Capture the cell that displays the provided text and extract its (x, y) central coordinate. 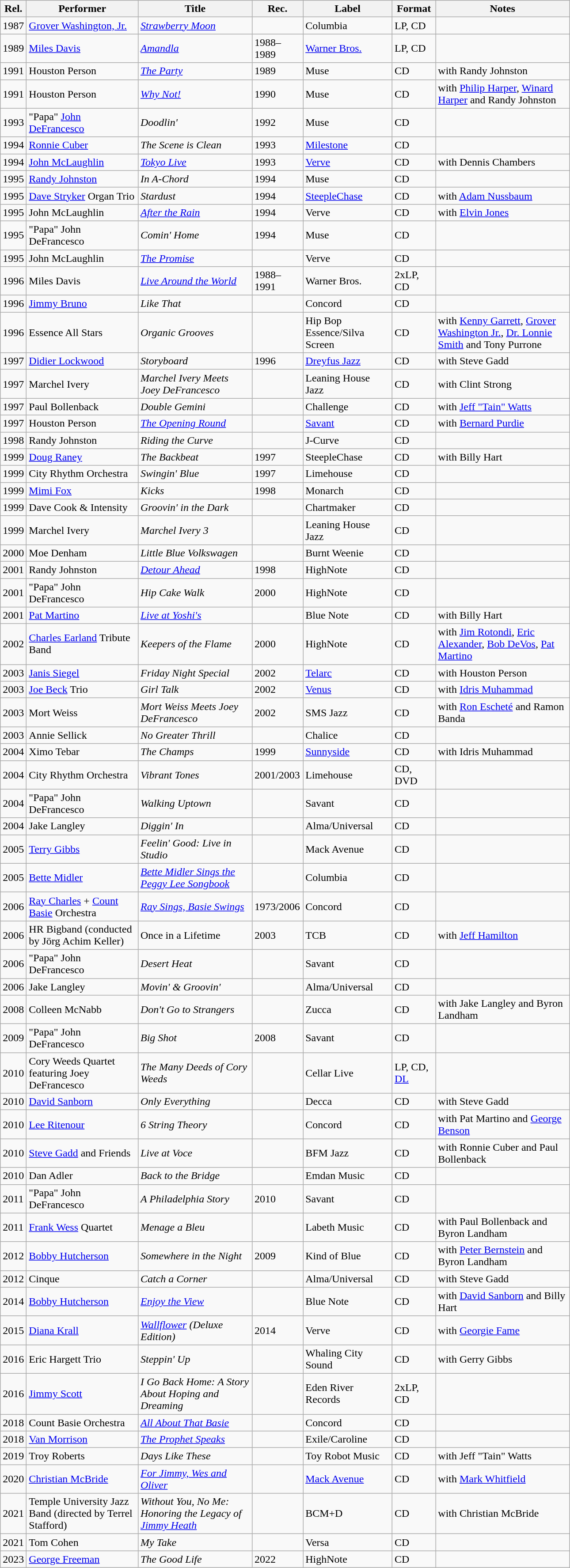
6 String Theory (195, 1124)
Mort Weiss (82, 713)
Only Everything (195, 1102)
The Opening Round (195, 423)
with Georgie Fame (503, 1330)
with Dennis Chambers (503, 162)
Wallflower (Deluxe Edition) (195, 1330)
Girl Talk (195, 690)
with Kenny Garrett, Grover Washington Jr., Dr. Lonnie Smith and Tony Purrone (503, 332)
Strawberry Moon (195, 26)
Emdan Music (348, 1176)
Moe Denham (82, 553)
Once in a Lifetime (195, 935)
Ray Sings, Basie Swings (195, 906)
Riding the Curve (195, 440)
No Greater Thrill (195, 735)
Catch a Corner (195, 1279)
BFM Jazz (348, 1153)
with Adam Nussbaum (503, 196)
Diggin' In (195, 826)
Van Morrison (82, 1440)
George Freeman (82, 1559)
2023 (13, 1559)
2015 (13, 1330)
2019 (13, 1456)
The Promise (195, 258)
Live at Yoshi's (195, 616)
Whaling City Sound (348, 1359)
with David Sanborn and Billy Hart (503, 1302)
I Go Back Home: A Story About Hoping and Dreaming (195, 1394)
Somewhere in the Night (195, 1256)
with Mark Whitfield (503, 1479)
Kind of Blue (348, 1256)
Menage a Bleu (195, 1228)
BCM+D (348, 1514)
My Take (195, 1542)
with Pat Martino and George Benson (503, 1124)
Monarch (348, 491)
Burnt Weenie (348, 553)
1990 (277, 94)
Troy Roberts (82, 1456)
Telarc (348, 673)
In A-Chord (195, 179)
Tom Cohen (82, 1542)
Zucca (348, 1009)
with Elvin Jones (503, 212)
Ximo Tebar (82, 752)
Enjoy the View (195, 1302)
The Prophet Speaks (195, 1440)
Notes (503, 9)
Little Blue Volkswagen (195, 553)
with Randy Johnston (503, 71)
with Jake Langley and Byron Landham (503, 1009)
with Christian McBride (503, 1514)
Mimi Fox (82, 491)
with Peter Bernstein and Byron Landham (503, 1256)
Chartmaker (348, 507)
2001/2003 (277, 775)
Diana Krall (82, 1330)
For Jimmy, Wes and Oliver (195, 1479)
Decca (348, 1102)
Rel. (13, 9)
Joe Beck Trio (82, 690)
Toy Robot Music (348, 1456)
Tokyo Live (195, 162)
Performer (82, 9)
Grover Washington, Jr. (82, 26)
David Sanborn (82, 1102)
Versa (348, 1542)
Dave Stryker Organ Trio (82, 196)
Doug Raney (82, 457)
Friday Night Special (195, 673)
Pat Martino (82, 616)
with Clint Strong (503, 384)
Desert Heat (195, 963)
Jimmy Scott (82, 1394)
1988–1989 (277, 49)
Storyboard (195, 361)
Dave Cook & Intensity (82, 507)
Exile/Caroline (348, 1440)
Temple University Jazz Band (directed by Terrel Stafford) (82, 1514)
Dan Adler (82, 1176)
Milestone (348, 145)
TCB (348, 935)
with Jim Rotondi, Eric Alexander, Bob DeVos, Pat Martino (503, 644)
Like That (195, 304)
Marchel Ivery 3 (195, 530)
Dreyfus Jazz (348, 361)
Live at Voce (195, 1153)
Cory Weeds Quartet featuring Joey DeFrancesco (82, 1073)
Sunnyside (348, 752)
LP, CD, DL (414, 1073)
Stardust (195, 196)
with Jeff Hamilton (503, 935)
CD, DVD (414, 775)
Hip Bop Essence/Silva Screen (348, 332)
Rec. (277, 9)
1992 (277, 123)
1988–1991 (277, 281)
Count Basie Orchestra (82, 1422)
Charles Earland Tribute Band (82, 644)
Janis Siegel (82, 673)
Movin' & Groovin' (195, 987)
Ronnie Cuber (82, 145)
with Ron Escheté and Ramon Banda (503, 713)
with Ronnie Cuber and Paul Bollenback (503, 1153)
Cellar Live (348, 1073)
Chalice (348, 735)
1973/2006 (277, 906)
Labeth Music (348, 1228)
Bette Midler (82, 878)
Jimmy Bruno (82, 304)
Detour Ahead (195, 570)
Bette Midler Sings the Peggy Lee Songbook (195, 878)
with Houston Person (503, 673)
SMS Jazz (348, 713)
Title (195, 9)
The Backbeat (195, 457)
Terry Gibbs (82, 849)
A Philadelphia Story (195, 1198)
Christian McBride (82, 1479)
Kicks (195, 491)
Lee Ritenour (82, 1124)
with Paul Bollenback and Byron Landham (503, 1228)
Marchel Ivery Meets Joey DeFrancesco (195, 384)
Hip Cake Walk (195, 593)
Paul Bollenback (82, 407)
2022 (277, 1559)
Days Like These (195, 1456)
The Champs (195, 752)
Without You, No Me: Honoring the Legacy of Jimmy Heath (195, 1514)
Organic Grooves (195, 332)
Comin' Home (195, 235)
Venus (348, 690)
Frank Wess Quartet (82, 1228)
Feelin' Good: Live in Studio (195, 849)
Eric Hargett Trio (82, 1359)
Didier Lockwood (82, 361)
Essence All Stars (82, 332)
Double Gemini (195, 407)
HR Bigband (conducted by Jörg Achim Keller) (82, 935)
Ray Charles + Count Basie Orchestra (82, 906)
Eden River Records (348, 1394)
Live Around the World (195, 281)
The Scene is Clean (195, 145)
1987 (13, 26)
Vibrant Tones (195, 775)
Groovin' in the Dark (195, 507)
Steve Gadd and Friends (82, 1153)
The Party (195, 71)
Back to the Bridge (195, 1176)
The Good Life (195, 1559)
Swingin' Blue (195, 474)
Why Not! (195, 94)
Doodlin' (195, 123)
Mort Weiss Meets Joey DeFrancesco (195, 713)
with Bernard Purdie (503, 423)
After the Rain (195, 212)
The Many Deeds of Cory Weeds (195, 1073)
Walking Uptown (195, 804)
Format (414, 9)
J-Curve (348, 440)
with Gerry Gibbs (503, 1359)
Label (348, 9)
Cinque (82, 1279)
Big Shot (195, 1039)
Colleen McNabb (82, 1009)
Keepers of the Flame (195, 644)
2020 (13, 1479)
Don't Go to Strangers (195, 1009)
Challenge (348, 407)
All About That Basie (195, 1422)
with Philip Harper, Winard Harper and Randy Johnston (503, 94)
Annie Sellick (82, 735)
Steppin' Up (195, 1359)
Amandla (195, 49)
